Provide the (X, Y) coordinate of the cell's center where the given text is located.  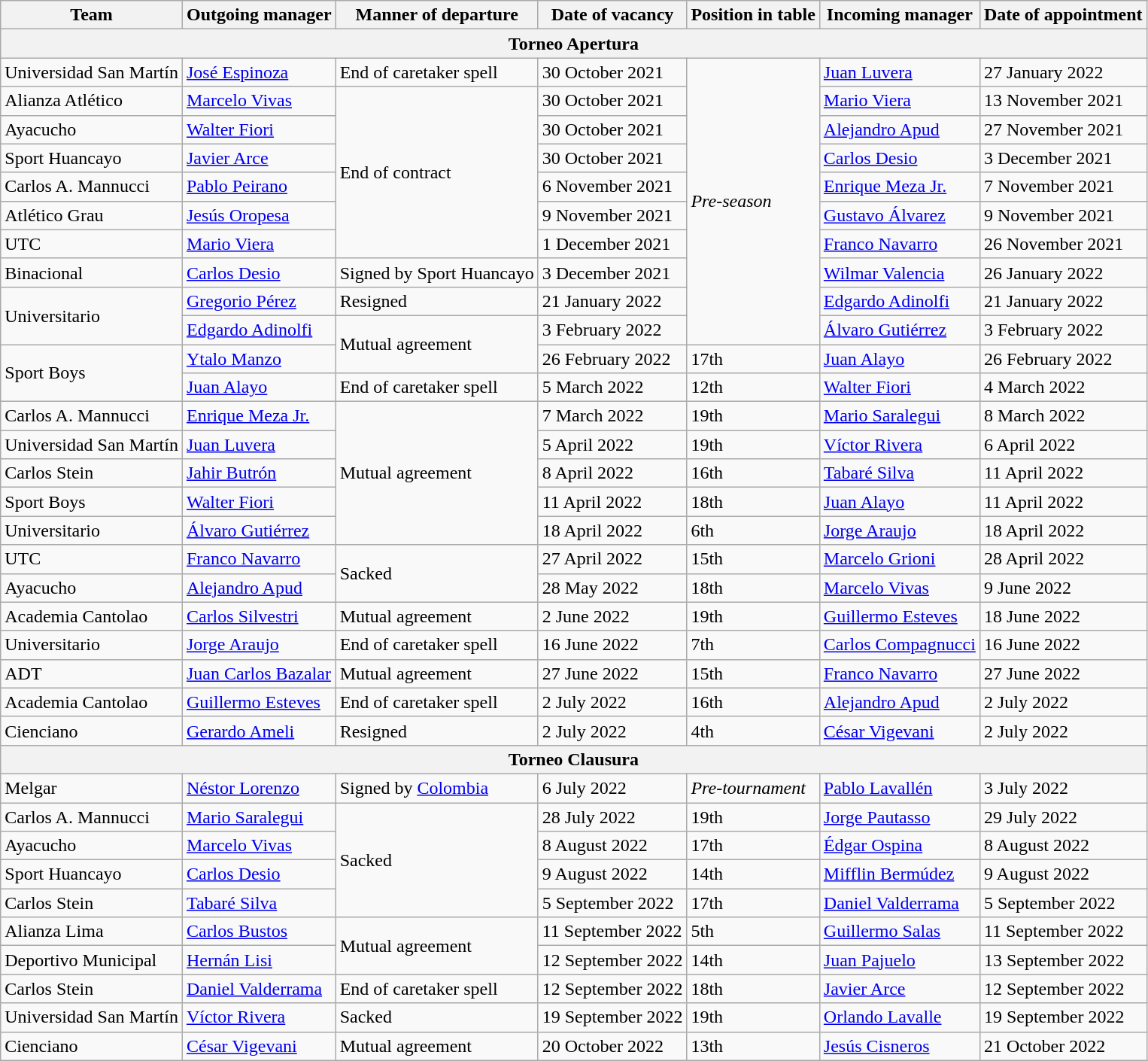
21 October 2022 (1063, 1046)
18 June 2022 (1063, 616)
Édgar Ospina (900, 846)
3 July 2022 (1063, 788)
7 November 2021 (1063, 187)
26 November 2021 (1063, 244)
Team (92, 15)
26 January 2022 (1063, 272)
2 June 2022 (612, 616)
Jesús Oropesa (259, 215)
Signed by Sport Huancayo (436, 272)
27 January 2022 (1063, 72)
6th (753, 530)
Atlético Grau (92, 215)
13 September 2022 (1063, 960)
7th (753, 645)
Position in table (753, 15)
28 July 2022 (612, 816)
8 March 2022 (1063, 416)
13 November 2021 (1063, 101)
Jorge Pautasso (900, 816)
José Espinoza (259, 72)
Juan Carlos Bazalar (259, 673)
Alianza Atlético (92, 101)
Torneo Clausura (573, 759)
4 March 2022 (1063, 388)
Gregorio Pérez (259, 301)
9 June 2022 (1063, 588)
7 March 2022 (612, 416)
Deportivo Municipal (92, 960)
Pre-season (753, 202)
Jahir Butrón (259, 473)
Date of vacancy (612, 15)
28 May 2022 (612, 588)
Orlando Lavalle (900, 1017)
Guillermo Salas (900, 932)
Binacional (92, 272)
Pablo Lavallén (900, 788)
Alianza Lima (92, 932)
6 April 2022 (1063, 445)
29 July 2022 (1063, 816)
Melgar (92, 788)
Manner of departure (436, 15)
Carlos Compagnucci (900, 645)
Torneo Apertura (573, 44)
5th (753, 932)
8 April 2022 (612, 473)
End of contract (436, 172)
Marcelo Grioni (900, 559)
1 December 2021 (612, 244)
Gustavo Álvarez (900, 215)
4th (753, 731)
27 April 2022 (612, 559)
Carlos Bustos (259, 932)
Mifflin Bermúdez (900, 874)
Ytalo Manzo (259, 359)
20 October 2022 (612, 1046)
Néstor Lorenzo (259, 788)
Juan Pajuelo (900, 960)
6 July 2022 (612, 788)
27 November 2021 (1063, 129)
5 April 2022 (612, 445)
Signed by Colombia (436, 788)
Date of appointment (1063, 15)
Wilmar Valencia (900, 272)
Gerardo Ameli (259, 731)
28 April 2022 (1063, 559)
Carlos Silvestri (259, 616)
5 March 2022 (612, 388)
Jesús Cisneros (900, 1046)
6 November 2021 (612, 187)
Outgoing manager (259, 15)
Pre-tournament (753, 788)
Pablo Peirano (259, 187)
13th (753, 1046)
Incoming manager (900, 15)
ADT (92, 673)
12th (753, 388)
Hernán Lisi (259, 960)
